From the cell containing the given text, extract its center point as (x, y) coordinate. 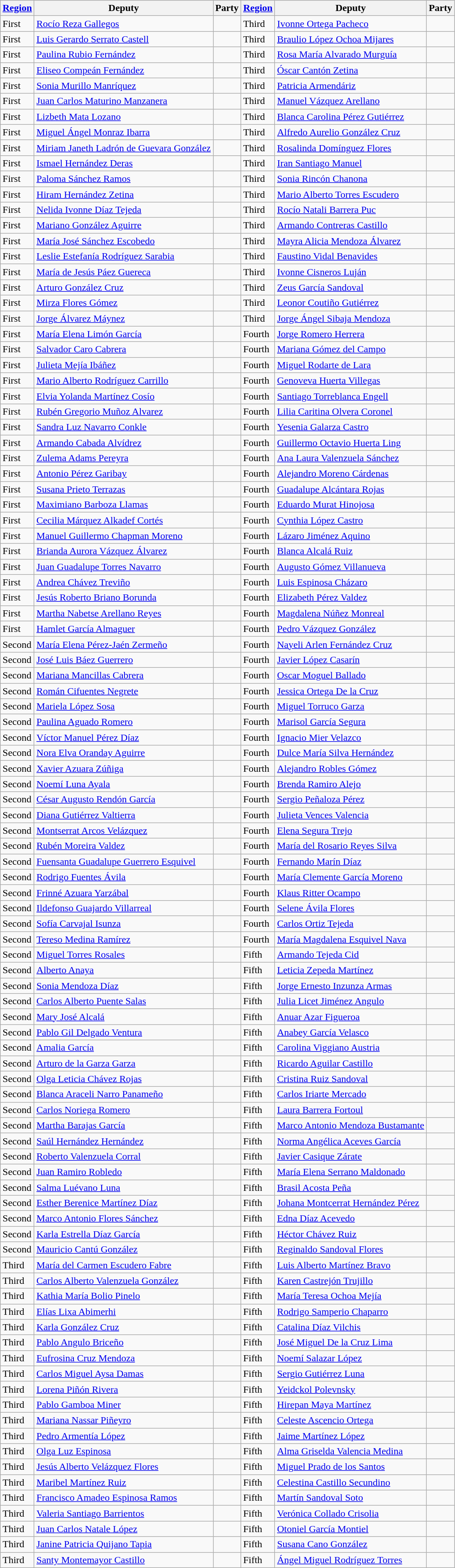
Carlos Ortiz Tejeda (351, 923)
Verónica Collado Crisolia (351, 1513)
Guadalupe Alcántara Rojas (351, 489)
Roberto Valenzuela Corral (124, 1156)
Karen Castrejón Trujillo (351, 1281)
Kathia María Bolio Pinelo (124, 1296)
Juan Carlos Natale López (124, 1529)
Juan Guadalupe Torres Navarro (124, 567)
Celeste Ascencio Ortega (351, 1420)
María Elena Pérez-Jaén Zermeño (124, 644)
Yeidckol Polevnsky (351, 1389)
Nora Elva Oranday Aguirre (124, 753)
Guillermo Octavio Huerta Ling (351, 442)
Anuar Azar Figueroa (351, 1017)
María Elena Serrano Maldonado (351, 1172)
Jorge Ángel Sibaja Mendoza (351, 318)
Mariela López Sosa (124, 707)
Sergio Peñaloza Pérez (351, 799)
Lizbeth Mata Lozano (124, 117)
Rubén Gregorio Muñoz Alvarez (124, 411)
Julia Licet Jiménez Angulo (351, 1001)
Antonio Pérez Garibay (124, 474)
Dulce María Silva Hernández (351, 753)
Saúl Hernández Hernández (124, 1141)
Javier Casique Zárate (351, 1156)
Rosa María Alvarado Murguía (351, 55)
Mario Alberto Torres Escudero (351, 194)
Noemí Salazar López (351, 1358)
Ivonne Cisneros Luján (351, 272)
María Clemente García Moreno (351, 877)
Carlos Miguel Aysa Damas (124, 1374)
Román Cifuentes Negrete (124, 691)
Elizabeth Pérez Valdez (351, 598)
Eduardo Murat Hinojosa (351, 505)
Miguel Ángel Monraz Ibarra (124, 132)
María de Jesús Páez Guereca (124, 272)
Jorge Álvarez Máynez (124, 318)
Ángel Miguel Rodríguez Torres (351, 1560)
Sonia Rincón Chanona (351, 179)
César Augusto Rendón García (124, 799)
Maximiano Barboza Llamas (124, 505)
Armando Contreras Castillo (351, 225)
Sonia Mendoza Díaz (124, 986)
Juan Ramiro Robledo (124, 1172)
Eufrosina Cruz Mendoza (124, 1358)
Pedro Armentía López (124, 1435)
Noemí Luna Ayala (124, 784)
Sergio Gutiérrez Luna (351, 1374)
Luis Gerardo Serrato Castell (124, 39)
Santiago Torreblanca Engell (351, 396)
Mariano González Aguirre (124, 225)
Amalia García (124, 1048)
Mariana Mancillas Cabrera (124, 675)
Marco Antonio Flores Sánchez (124, 1219)
Nayeli Arlen Fernández Cruz (351, 644)
Mariana Gómez del Campo (351, 349)
Carlos Alberto Puente Salas (124, 1001)
Brianda Aurora Vázquez Álvarez (124, 551)
Jesús Roberto Briano Borunda (124, 598)
Víctor Manuel Pérez Díaz (124, 738)
María Magdalena Esquivel Nava (351, 939)
María del Rosario Reyes Silva (351, 846)
Eliseo Compeán Fernández (124, 70)
Ivonne Ortega Pacheco (351, 24)
Miguel Rodarte de Lara (351, 365)
Jesús Alberto Velázquez Flores (124, 1467)
Edna Díaz Acevedo (351, 1219)
Sonia Murillo Manríquez (124, 86)
Janine Patricia Quijano Tapia (124, 1544)
María Teresa Ochoa Mejía (351, 1296)
Zeus García Sandoval (351, 287)
Ismael Hernández Deras (124, 163)
Alma Griselda Valencia Medina (351, 1451)
Valeria Santiago Barrientos (124, 1513)
Héctor Chávez Ruiz (351, 1234)
Hamlet García Almaguer (124, 629)
Xavier Azuara Zúñiga (124, 769)
Santy Montemayor Castillo (124, 1560)
Pablo Gil Delgado Ventura (124, 1032)
Susana Cano González (351, 1544)
Óscar Cantón Zetina (351, 70)
Alberto Anaya (124, 970)
Magdalena Núñez Monreal (351, 613)
Paloma Sánchez Ramos (124, 179)
Ana Laura Valenzuela Sánchez (351, 458)
Alfredo Aurelio González Cruz (351, 132)
Patricia Armendáriz (351, 86)
Rodrigo Fuentes Ávila (124, 877)
Pablo Gamboa Miner (124, 1405)
Julieta Mejía Ibáñez (124, 365)
Pablo Angulo Briceño (124, 1343)
Mauricio Cantú González (124, 1250)
Francisco Amadeo Espinosa Ramos (124, 1498)
Iran Santiago Manuel (351, 163)
Nelida Ivonne Díaz Tejeda (124, 210)
Carlos Noriega Romero (124, 1110)
Brasil Acosta Peña (351, 1188)
Carlos Iriarte Mercado (351, 1094)
Susana Prieto Terrazas (124, 489)
Braulio López Ochoa Mijares (351, 39)
Luis Alberto Martínez Bravo (351, 1265)
Arturo de la Garza Garza (124, 1063)
Paulina Aguado Romero (124, 722)
Fernando Marín Díaz (351, 861)
Tereso Medina Ramírez (124, 939)
Mariana Nassar Piñeyro (124, 1420)
Celestina Castillo Secundino (351, 1482)
Elías Lixa Abimerhi (124, 1312)
Laura Barrera Fortoul (351, 1110)
Montserrat Arcos Velázquez (124, 830)
Olga Leticia Chávez Rojas (124, 1079)
Andrea Chávez Treviño (124, 582)
Jaime Martínez López (351, 1435)
Arturo González Cruz (124, 287)
Hiram Hernández Zetina (124, 194)
Manuel Guillermo Chapman Moreno (124, 536)
Blanca Araceli Narro Panameño (124, 1094)
Maribel Martínez Ruiz (124, 1482)
Cristina Ruiz Sandoval (351, 1079)
Mario Alberto Rodríguez Carrillo (124, 380)
Anabey García Velasco (351, 1032)
Zulema Adams Pereyra (124, 458)
Cecilia Márquez Alkadef Cortés (124, 520)
Mirza Flores Gómez (124, 303)
Catalina Díaz Vilchis (351, 1327)
Otoniel García Montiel (351, 1529)
Salvador Caro Cabrera (124, 349)
Genoveva Huerta Villegas (351, 380)
María José Sánchez Escobedo (124, 241)
Jorge Romero Herrera (351, 334)
Paulina Rubio Fernández (124, 55)
Rodrigo Samperio Chaparro (351, 1312)
Miguel Prado de los Santos (351, 1467)
Jessica Ortega De la Cruz (351, 691)
Martha Barajas García (124, 1125)
Sofía Carvajal Isunza (124, 923)
Carolina Viggiano Austria (351, 1048)
Esther Berenice Martínez Díaz (124, 1203)
Olga Luz Espinosa (124, 1451)
Klaus Ritter Ocampo (351, 892)
Leticia Zepeda Martínez (351, 970)
Johana Montcerrat Hernández Pérez (351, 1203)
Salma Luévano Luna (124, 1188)
Miguel Torres Rosales (124, 955)
Karla González Cruz (124, 1327)
Pedro Vázquez González (351, 629)
Julieta Vences Valencia (351, 815)
Rocío Reza Gallegos (124, 24)
Leslie Estefanía Rodríguez Sarabia (124, 256)
Marco Antonio Mendoza Bustamante (351, 1125)
Jorge Ernesto Inzunza Armas (351, 986)
Rocío Natali Barrera Puc (351, 210)
Martha Nabetse Arellano Reyes (124, 613)
Diana Gutiérrez Valtierra (124, 815)
Reginaldo Sandoval Flores (351, 1250)
Elena Segura Trejo (351, 830)
Miguel Torruco Garza (351, 707)
Luis Espinosa Cházaro (351, 582)
Juan Carlos Maturino Manzanera (124, 101)
Manuel Vázquez Arellano (351, 101)
Sandra Luz Navarro Conkle (124, 427)
Marisol García Segura (351, 722)
Alejandro Robles Gómez (351, 769)
Cynthia López Castro (351, 520)
Hirepan Maya Martínez (351, 1405)
Martín Sandoval Soto (351, 1498)
Blanca Alcalá Ruiz (351, 551)
Karla Estrella Díaz García (124, 1234)
Fuensanta Guadalupe Guerrero Esquivel (124, 861)
Ildefonso Guajardo Villarreal (124, 908)
Faustino Vidal Benavides (351, 256)
Javier López Casarín (351, 660)
José Miguel De la Cruz Lima (351, 1343)
Armando Tejeda Cid (351, 955)
Lilia Caritina Olvera Coronel (351, 411)
Blanca Carolina Pérez Gutiérrez (351, 117)
Lázaro Jiménez Aquino (351, 536)
Ignacio Mier Velazco (351, 738)
Mary José Alcalá (124, 1017)
Rosalinda Domínguez Flores (351, 148)
Frinné Azuara Yarzábal (124, 892)
María Elena Limón García (124, 334)
Oscar Moguel Ballado (351, 675)
Miriam Janeth Ladrón de Guevara González (124, 148)
Norma Angélica Aceves García (351, 1141)
Mayra Alicia Mendoza Álvarez (351, 241)
Carlos Alberto Valenzuela González (124, 1281)
María del Carmen Escudero Fabre (124, 1265)
Leonor Coutiño Gutiérrez (351, 303)
Alejandro Moreno Cárdenas (351, 474)
Ricardo Aguilar Castillo (351, 1063)
Brenda Ramiro Alejo (351, 784)
José Luis Báez Guerrero (124, 660)
Selene Ávila Flores (351, 908)
Lorena Piñón Rivera (124, 1389)
Armando Cabada Alvídrez (124, 442)
Rubén Moreira Valdez (124, 846)
Elvia Yolanda Martínez Cosío (124, 396)
Augusto Gómez Villanueva (351, 567)
Yesenia Galarza Castro (351, 427)
